Return [x, y] of the center of cell containing provided text 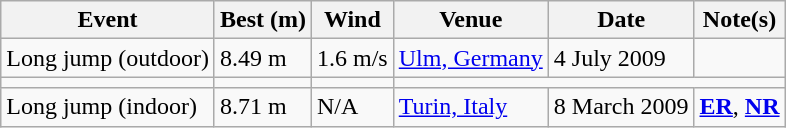
8.49 m [262, 58]
Venue [470, 20]
N/A [352, 107]
Event [108, 20]
Wind [352, 20]
4 July 2009 [621, 58]
8 March 2009 [621, 107]
ER, NR [740, 107]
Long jump (outdoor) [108, 58]
1.6 m/s [352, 58]
Long jump (indoor) [108, 107]
Best (m) [262, 20]
Note(s) [740, 20]
Turin, Italy [470, 107]
8.71 m [262, 107]
Ulm, Germany [470, 58]
Date [621, 20]
